Identify which cell holds the provided text, then report its [x, y] central coordinate. 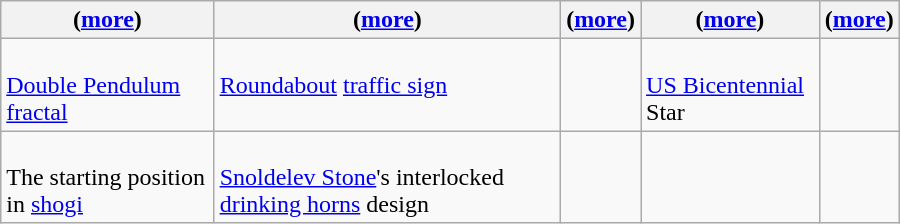
Roundabout traffic sign [387, 85]
US Bicentennial Star [730, 85]
The starting position in shogi [108, 177]
Snoldelev Stone's interlocked drinking horns design [387, 177]
Double Pendulum fractal [108, 85]
